Identify which cell holds the provided text, then report its (X, Y) central coordinate. 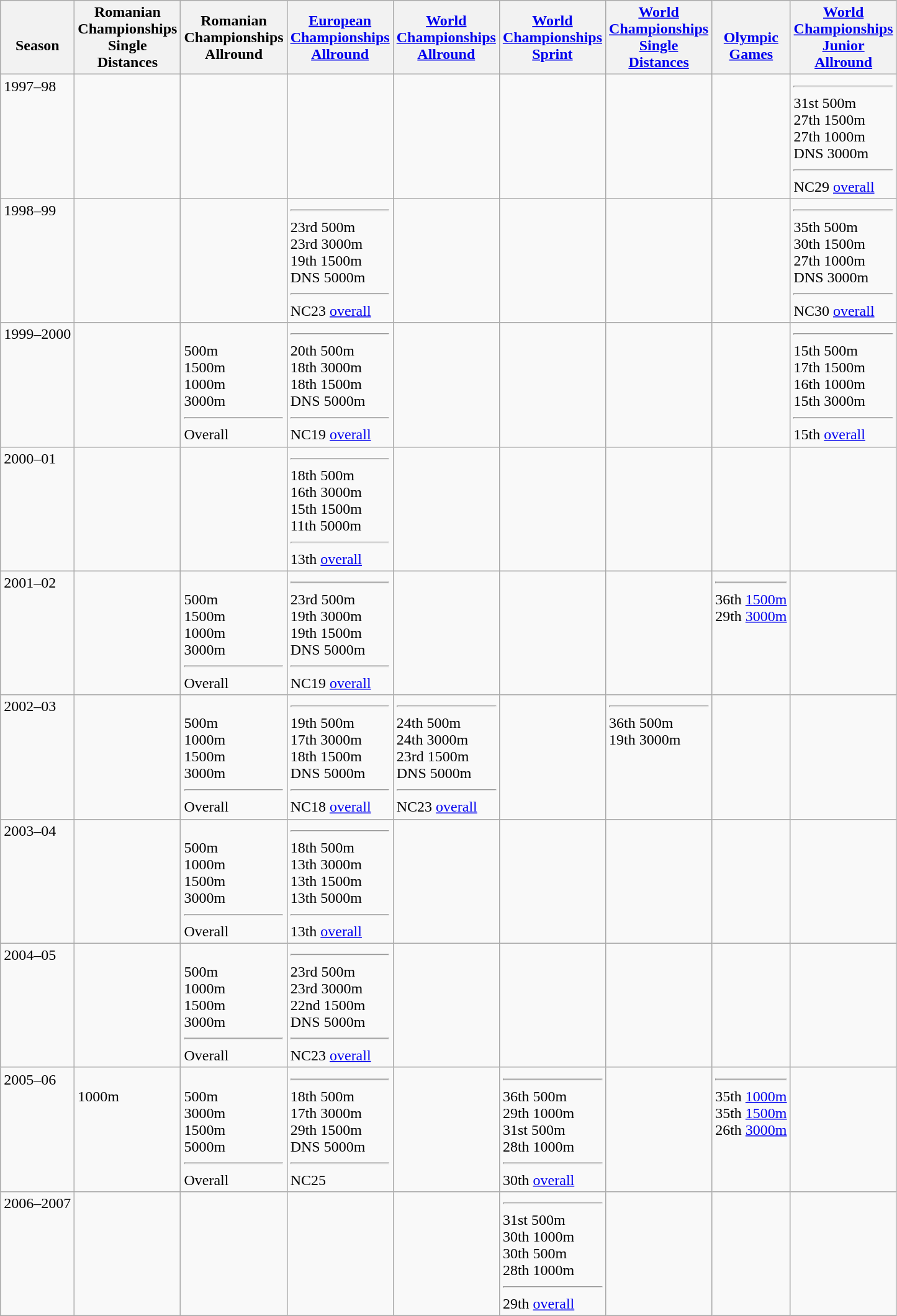
World Championships Sprint (552, 37)
18th 500m 13th 3000m 13th 1500m 13th 5000m 13th overall (340, 881)
1998–99 (37, 261)
1999–2000 (37, 385)
18th 500m 16th 3000m 15th 1500m 11th 5000m 13th overall (340, 509)
35th 500m 30th 1500m 27th 1000m DNS 3000m NC30 overall (843, 261)
20th 500m 18th 3000m 18th 1500m DNS 5000m NC19 overall (340, 385)
2000–01 (37, 509)
Season (37, 37)
36th 500m 29th 1000m 31st 500m 28th 1000m 30th overall (552, 1129)
2006–2007 (37, 1253)
18th 500m 17th 3000m 29th 1500m DNS 5000m NC25 (340, 1129)
1000m (128, 1129)
2001–02 (37, 633)
36th 500m 19th 3000m (659, 757)
2005–06 (37, 1129)
2002–03 (37, 757)
World Championships Single Distances (659, 37)
1997–98 (37, 137)
Romanian Championships Allround (233, 37)
2004–05 (37, 1005)
World Championships Allround (446, 37)
Romanian Championships Single Distances (128, 37)
23rd 500m 23rd 3000m 19th 1500m DNS 5000m NC23 overall (340, 261)
Olympic Games (751, 37)
35th 1000m 35th 1500m 26th 3000m (751, 1129)
19th 500m 17th 3000m 18th 1500m DNS 5000m NC18 overall (340, 757)
European Championships Allround (340, 37)
23rd 500m 19th 3000m 19th 1500m DNS 5000m NC19 overall (340, 633)
36th 1500m 29th 3000m (751, 633)
2003–04 (37, 881)
31st 500m 27th 1500m 27th 1000m DNS 3000m NC29 overall (843, 137)
World Championships Junior Allround (843, 37)
15th 500m 17th 1500m 16th 1000m 15th 3000m 15th overall (843, 385)
23rd 500m 23rd 3000m 22nd 1500m DNS 5000m NC23 overall (340, 1005)
24th 500m 24th 3000m 23rd 1500m DNS 5000m NC23 overall (446, 757)
500m 3000m 1500m 5000m Overall (233, 1129)
31st 500m 30th 1000m 30th 500m 28th 1000m 29th overall (552, 1253)
